Find where the given text appears and provide that cell's center as [x, y] coordinate. 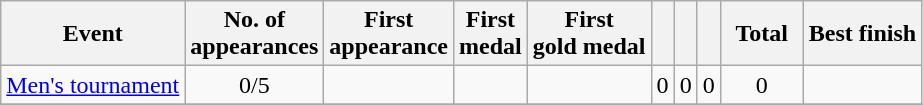
Firstmedal [491, 34]
Event [93, 34]
Men's tournament [93, 85]
Total [762, 34]
Firstappearance [389, 34]
0/5 [254, 85]
Firstgold medal [589, 34]
No. ofappearances [254, 34]
Best finish [862, 34]
